Scan for the cell matching the given text and deliver its (X, Y) coordinate at center. 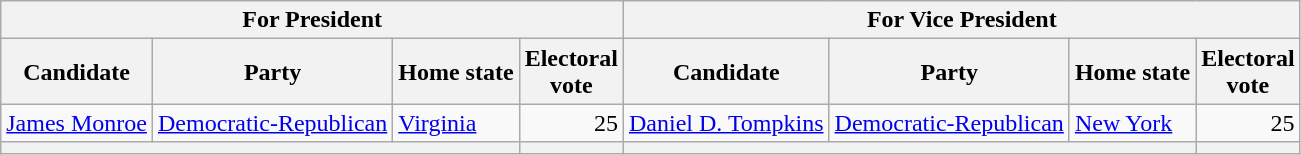
Daniel D. Tompkins (726, 123)
For Vice President (962, 20)
For President (312, 20)
New York (1132, 123)
James Monroe (77, 123)
Virginia (456, 123)
